From the cell containing the given text, extract its center point as [x, y] coordinate. 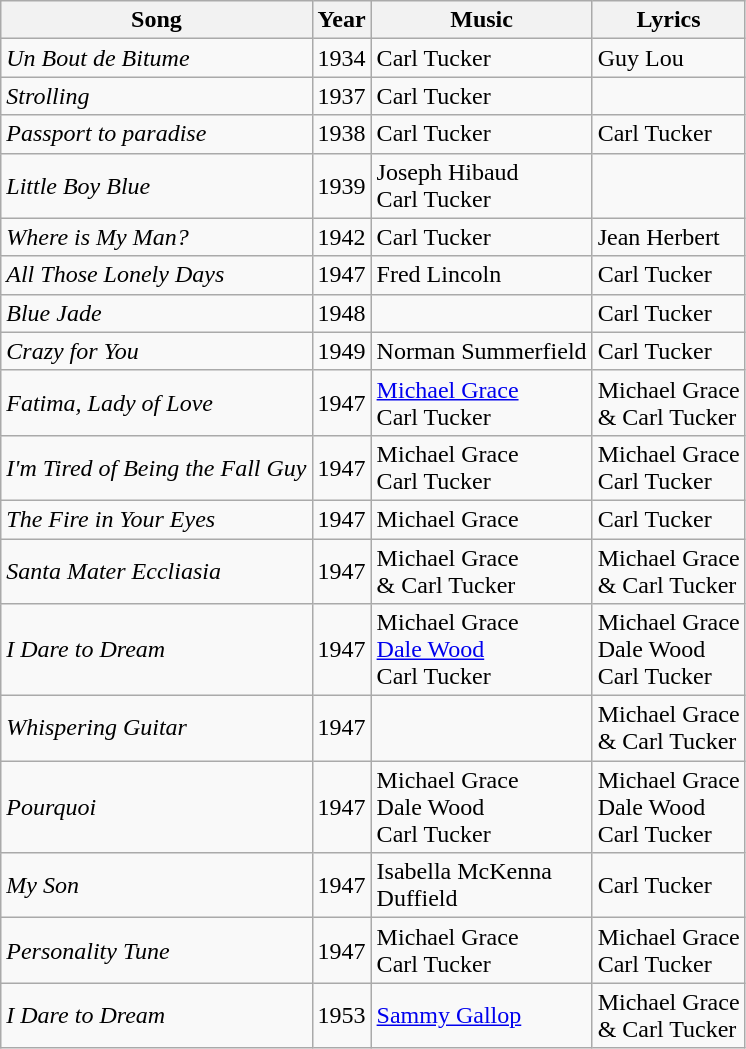
Jean Herbert [668, 237]
Norman Summerfield [482, 351]
Pourquoi [156, 807]
Fatima, Lady of Love [156, 402]
Year [342, 20]
Little Boy Blue [156, 186]
1934 [342, 58]
Santa Mater Eccliasia [156, 570]
Passport to paradise [156, 134]
I'm Tired of Being the Fall Guy [156, 468]
1938 [342, 134]
All Those Lonely Days [156, 275]
Strolling [156, 96]
Fred Lincoln [482, 275]
Guy Lou [668, 58]
Crazy for You [156, 351]
1939 [342, 186]
Isabella McKennaDuffield [482, 886]
1942 [342, 237]
1953 [342, 1016]
Where is My Man? [156, 237]
My Son [156, 886]
Song [156, 20]
Joseph HibaudCarl Tucker [482, 186]
1937 [342, 96]
Whispering Guitar [156, 728]
Blue Jade [156, 313]
Un Bout de Bitume [156, 58]
Michael Grace [482, 519]
1949 [342, 351]
The Fire in Your Eyes [156, 519]
Sammy Gallop [482, 1016]
1948 [342, 313]
Personality Tune [156, 950]
Music [482, 20]
Lyrics [668, 20]
